Locate the cell with the specified text and output its [X, Y] center coordinate. 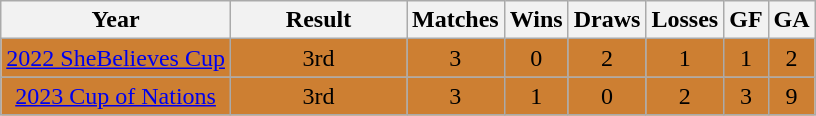
9 [792, 96]
2023 Cup of Nations [116, 96]
Losses [685, 20]
GA [792, 20]
2022 SheBelieves Cup [116, 58]
Matches [456, 20]
GF [746, 20]
Wins [536, 20]
Year [116, 20]
Result [318, 20]
Draws [607, 20]
